Provide the [x, y] coordinate of the cell's center where the given text is located.  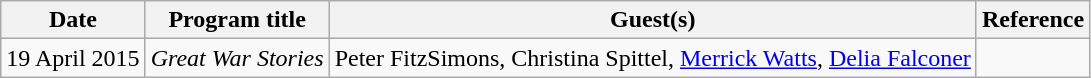
Great War Stories [237, 58]
Date [73, 20]
Program title [237, 20]
Peter FitzSimons, Christina Spittel, Merrick Watts, Delia Falconer [652, 58]
19 April 2015 [73, 58]
Guest(s) [652, 20]
Reference [1032, 20]
